Return [x, y] of the center of cell containing provided text 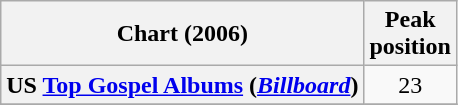
23 [410, 85]
Peakposition [410, 34]
US Top Gospel Albums (Billboard) [182, 85]
Chart (2006) [182, 34]
